Provide the (x, y) coordinate of the cell's center where the given text is located.  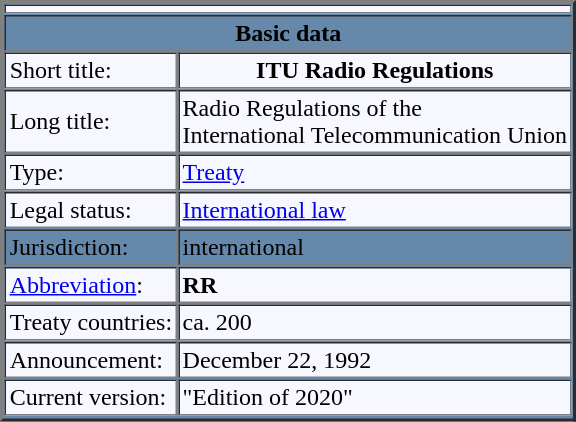
ca. 200 (374, 322)
Abbreviation: (90, 285)
RR (374, 285)
international (374, 248)
"Edition of 2020" (374, 398)
Short title: (90, 70)
Type: (90, 172)
Legal status: (90, 210)
December 22, 1992 (374, 360)
Announcement: (90, 360)
Basic data (288, 33)
International law (374, 210)
ITU Radio Regulations (374, 70)
Long title: (90, 122)
Current version: (90, 398)
Radio Regulations of the International Telecommunication Union (374, 122)
Treaty (374, 172)
Jurisdiction: (90, 248)
Treaty countries: (90, 322)
